Scan for the cell matching the given text and deliver its (X, Y) coordinate at center. 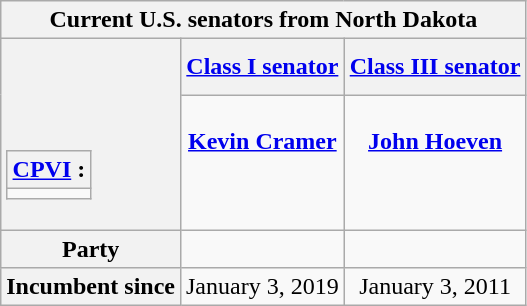
Class III senator (435, 67)
Party (91, 249)
Kevin Cramer (262, 162)
Current U.S. senators from North Dakota (264, 20)
January 3, 2019 (262, 287)
Class I senator (262, 67)
January 3, 2011 (435, 287)
Incumbent since (91, 287)
John Hoeven (435, 162)
